Determine the (x, y) coordinate at the center of the cell enclosing the given text.  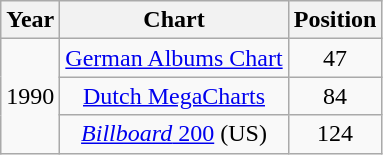
Billboard 200 (US) (174, 134)
1990 (30, 96)
Chart (174, 20)
84 (335, 96)
Position (335, 20)
German Albums Chart (174, 58)
47 (335, 58)
124 (335, 134)
Year (30, 20)
Dutch MegaCharts (174, 96)
